For the text-containing cell, return its midpoint in [X, Y] coordinate format. 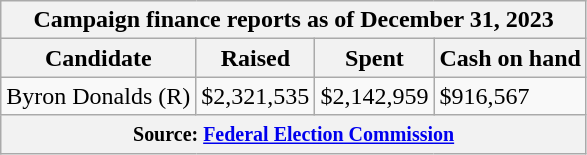
$2,321,535 [256, 96]
$916,567 [510, 96]
Raised [256, 58]
Cash on hand [510, 58]
Byron Donalds (R) [98, 96]
$2,142,959 [374, 96]
Candidate [98, 58]
Campaign finance reports as of December 31, 2023 [294, 20]
Spent [374, 58]
Source: Federal Election Commission [294, 134]
